Identify which cell holds the provided text, then report its [X, Y] central coordinate. 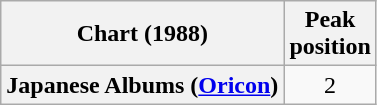
Peak position [330, 34]
Chart (1988) [142, 34]
Japanese Albums (Oricon) [142, 85]
2 [330, 85]
